Identify which cell holds the provided text, then report its (X, Y) central coordinate. 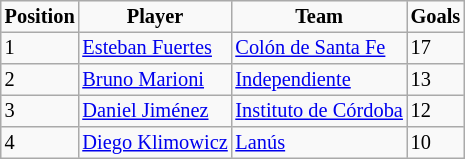
1 (40, 48)
Daniel Jiménez (154, 111)
Goals (436, 17)
10 (436, 143)
Diego Klimowicz (154, 143)
Lanús (320, 143)
4 (40, 143)
Bruno Marioni (154, 80)
Position (40, 17)
3 (40, 111)
Independiente (320, 80)
Instituto de Córdoba (320, 111)
12 (436, 111)
Esteban Fuertes (154, 48)
Team (320, 17)
2 (40, 80)
Colón de Santa Fe (320, 48)
13 (436, 80)
17 (436, 48)
Player (154, 17)
